Return (X, Y) of the center of cell containing provided text 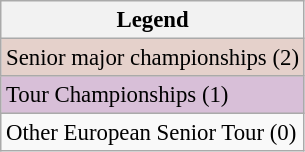
Other European Senior Tour (0) (153, 133)
Legend (153, 20)
Tour Championships (1) (153, 95)
Senior major championships (2) (153, 58)
